From the cell containing the given text, extract its center point as [x, y] coordinate. 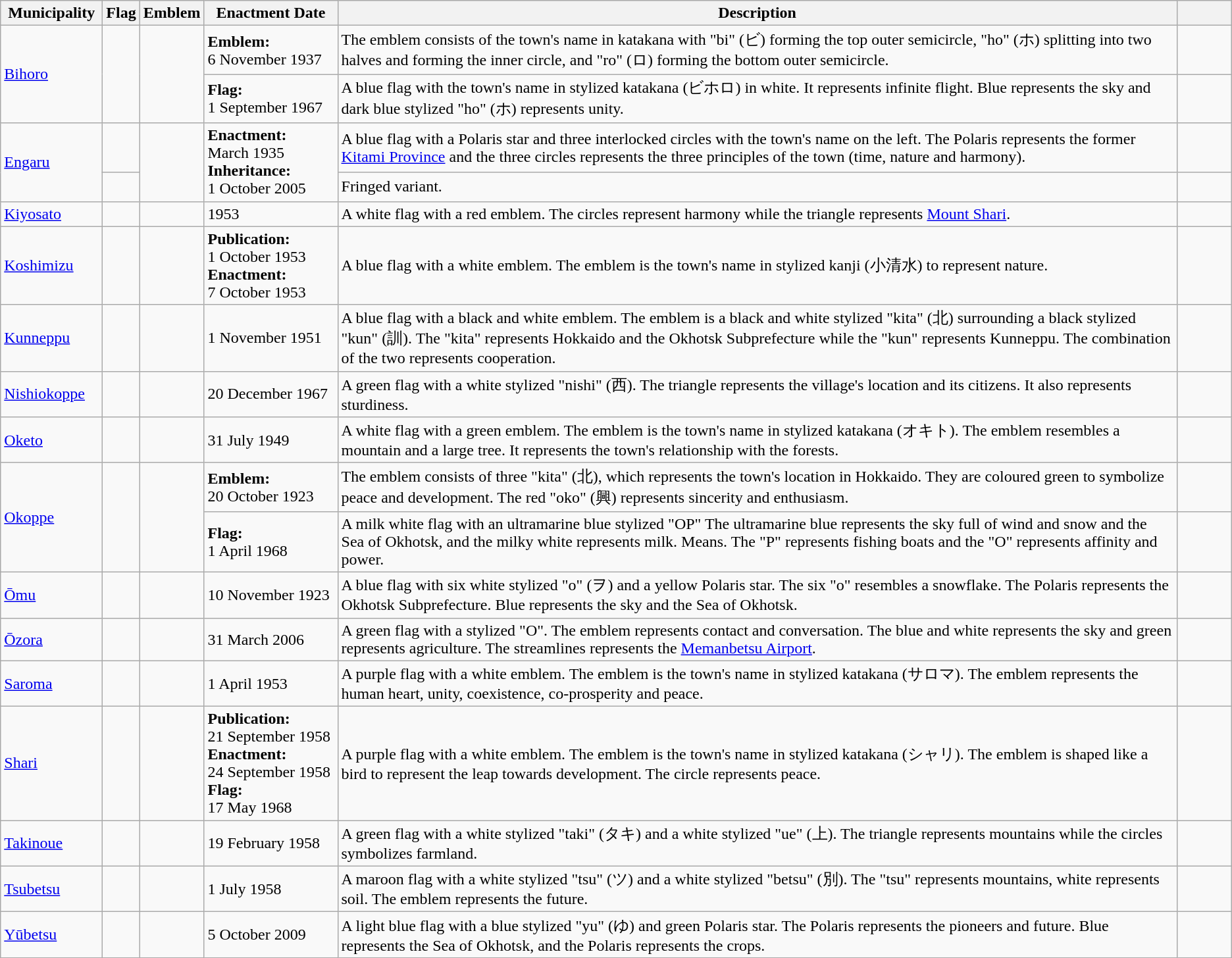
Ōmu [51, 595]
Koshimizu [51, 266]
Publication:21 September 1958Enactment:24 September 1958Flag:17 May 1968 [271, 763]
Tsubetsu [51, 889]
Flag:1 September 1967 [271, 99]
Municipality [51, 13]
Emblem:6 November 1937 [271, 50]
Shari [51, 763]
Engaru [51, 162]
Emblem [172, 13]
Saroma [51, 684]
Flag [121, 13]
Fringed variant. [757, 187]
Flag:1 April 1968 [271, 542]
5 October 2009 [271, 935]
Ōzora [51, 640]
Enactment Date [271, 13]
Okoppe [51, 517]
10 November 1923 [271, 595]
20 December 1967 [271, 394]
Enactment:March 1935Inheritance:1 October 2005 [271, 162]
31 March 2006 [271, 640]
A white flag with a red emblem. The circles represent harmony while the triangle represents Mount Shari. [757, 214]
Kiyosato [51, 214]
19 February 1958 [271, 844]
Yūbetsu [51, 935]
Description [757, 13]
Takinoue [51, 844]
31 July 1949 [271, 440]
A green flag with a white stylized "nishi" (西). The triangle represents the village's location and its citizens. It also represents sturdiness. [757, 394]
Bihoro [51, 74]
Kunneppu [51, 338]
Nishiokoppe [51, 394]
1 July 1958 [271, 889]
1 April 1953 [271, 684]
A blue flag with a white emblem. The emblem is the town's name in stylized kanji (小清水) to represent nature. [757, 266]
Emblem:20 October 1923 [271, 487]
Oketo [51, 440]
Publication:1 October 1953Enactment:7 October 1953 [271, 266]
1953 [271, 214]
1 November 1951 [271, 338]
